Provide the (x, y) coordinate of the cell's center where the given text is located.  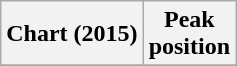
Peakposition (189, 34)
Chart (2015) (72, 34)
